For the text-containing cell, return its midpoint in [X, Y] coordinate format. 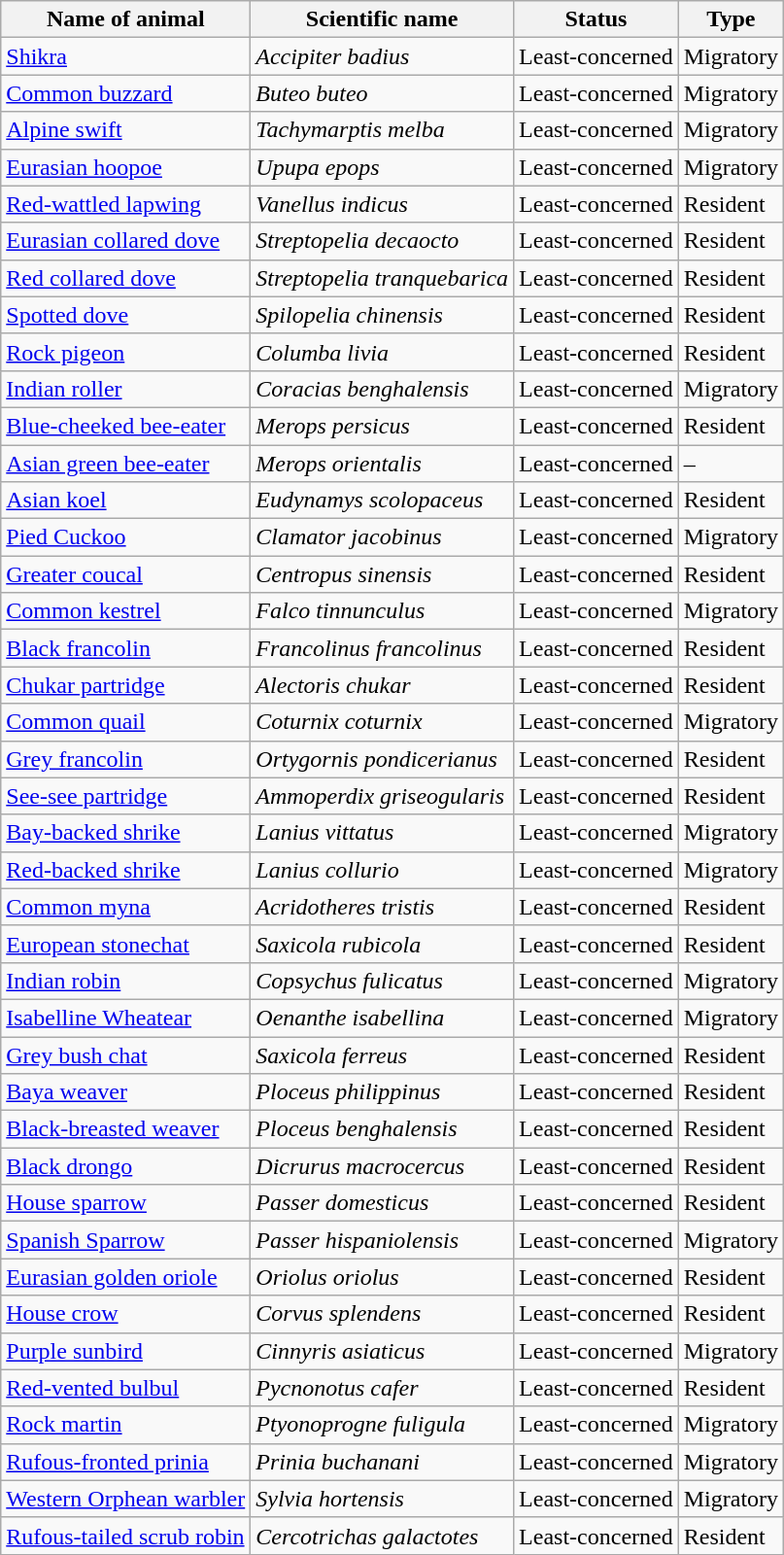
Streptopelia decaocto [383, 241]
Vanellus indicus [383, 204]
Spilopelia chinensis [383, 315]
Buteo buteo [383, 93]
Black drongo [126, 1166]
Common kestrel [126, 611]
Coturnix coturnix [383, 722]
Dicrurus macrocercus [383, 1166]
Pied Cuckoo [126, 537]
Corvus splendens [383, 1314]
Eudynamys scolopaceus [383, 501]
Rufous-tailed scrub robin [126, 1536]
Black-breasted weaver [126, 1129]
Black francolin [126, 648]
Streptopelia tranquebarica [383, 278]
Falco tinnunculus [383, 611]
Acridotheres tristis [383, 907]
Merops persicus [383, 426]
Eurasian collared dove [126, 241]
Passer hispaniolensis [383, 1240]
Red collared dove [126, 278]
Ortygornis pondicerianus [383, 759]
Saxicola ferreus [383, 1054]
Spanish Sparrow [126, 1240]
Red-wattled lapwing [126, 204]
Rufous-fronted prinia [126, 1462]
Pycnonotus cafer [383, 1388]
Upupa epops [383, 167]
Eurasian golden oriole [126, 1277]
Copsychus fulicatus [383, 981]
Scientific name [383, 19]
Asian koel [126, 501]
Cinnyris asiaticus [383, 1351]
Ploceus philippinus [383, 1092]
Prinia buchanani [383, 1462]
Eurasian hoopoe [126, 167]
Clamator jacobinus [383, 537]
Western Orphean warbler [126, 1499]
House sparrow [126, 1203]
Lanius vittatus [383, 833]
See-see partridge [126, 796]
Bay-backed shrike [126, 833]
Oenanthe isabellina [383, 1018]
Rock pigeon [126, 352]
Alectoris chukar [383, 685]
Greater coucal [126, 574]
Asian green bee-eater [126, 464]
Cercotrichas galactotes [383, 1536]
Common buzzard [126, 93]
Spotted dove [126, 315]
European stonechat [126, 944]
Ploceus benghalensis [383, 1129]
Grey francolin [126, 759]
Baya weaver [126, 1092]
Blue-cheeked bee-eater [126, 426]
Accipiter badius [383, 56]
Lanius collurio [383, 870]
Merops orientalis [383, 464]
Columba livia [383, 352]
Ammoperdix griseogularis [383, 796]
Name of animal [126, 19]
Tachymarptis melba [383, 130]
Saxicola rubicola [383, 944]
Ptyonoprogne fuligula [383, 1425]
Status [597, 19]
Indian robin [126, 981]
Purple sunbird [126, 1351]
Chukar partridge [126, 685]
– [731, 464]
Common myna [126, 907]
Shikra [126, 56]
Passer domesticus [383, 1203]
Rock martin [126, 1425]
Common quail [126, 722]
Red-backed shrike [126, 870]
Type [731, 19]
Oriolus oriolus [383, 1277]
House crow [126, 1314]
Sylvia hortensis [383, 1499]
Isabelline Wheatear [126, 1018]
Grey bush chat [126, 1054]
Coracias benghalensis [383, 389]
Francolinus francolinus [383, 648]
Centropus sinensis [383, 574]
Indian roller [126, 389]
Red-vented bulbul [126, 1388]
Alpine swift [126, 130]
